Provide the (X, Y) coordinate of the cell's center where the given text is located.  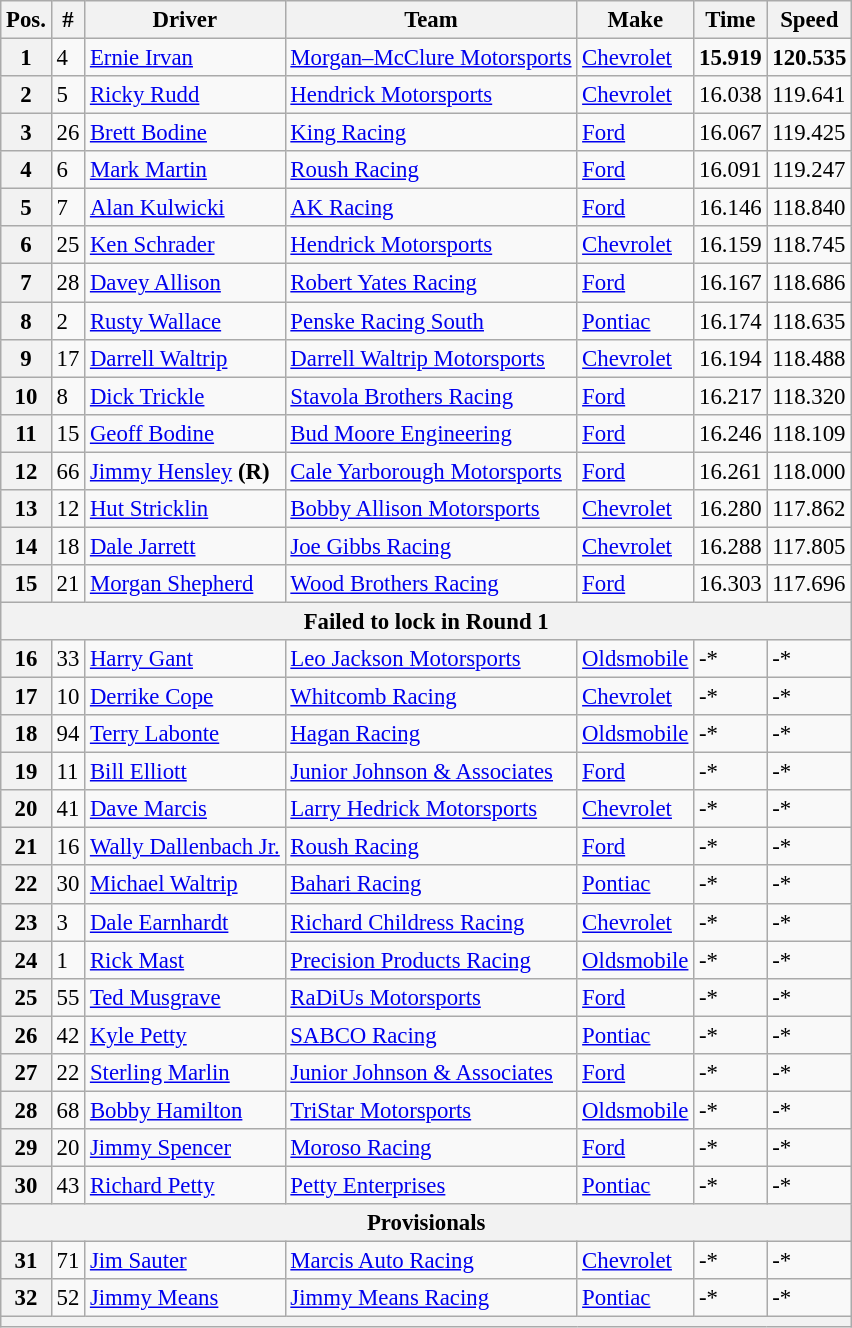
Richard Childress Racing (431, 922)
16.194 (730, 358)
Marcis Auto Racing (431, 1261)
29 (26, 1148)
Jimmy Hensley (R) (185, 471)
55 (68, 997)
Bill Elliott (185, 772)
Brett Bodine (185, 133)
Ted Musgrave (185, 997)
117.805 (810, 546)
Bahari Racing (431, 885)
118.745 (810, 245)
Rusty Wallace (185, 321)
SABCO Racing (431, 1035)
Dale Jarrett (185, 546)
16.217 (730, 396)
16.091 (730, 170)
Wally Dallenbach Jr. (185, 847)
Davey Allison (185, 283)
Bud Moore Engineering (431, 433)
118.109 (810, 433)
16.246 (730, 433)
14 (26, 546)
32 (26, 1298)
Darrell Waltrip (185, 358)
Team (431, 20)
Ernie Irvan (185, 58)
9 (26, 358)
Time (730, 20)
Petty Enterprises (431, 1185)
TriStar Motorsports (431, 1110)
16.261 (730, 471)
119.641 (810, 95)
AK Racing (431, 208)
RaDiUs Motorsports (431, 997)
16.159 (730, 245)
Bobby Allison Motorsports (431, 509)
Ken Schrader (185, 245)
Ricky Rudd (185, 95)
118.635 (810, 321)
Cale Yarborough Motorsports (431, 471)
Harry Gant (185, 659)
Joe Gibbs Racing (431, 546)
118.320 (810, 396)
118.840 (810, 208)
Sterling Marlin (185, 1073)
Jimmy Means Racing (431, 1298)
Penske Racing South (431, 321)
16.038 (730, 95)
Dave Marcis (185, 809)
Precision Products Racing (431, 960)
41 (68, 809)
33 (68, 659)
119.425 (810, 133)
118.488 (810, 358)
43 (68, 1185)
Bobby Hamilton (185, 1110)
120.535 (810, 58)
16.303 (730, 584)
Whitcomb Racing (431, 697)
13 (26, 509)
19 (26, 772)
Morgan–McClure Motorsports (431, 58)
16.067 (730, 133)
27 (26, 1073)
118.686 (810, 283)
Moroso Racing (431, 1148)
23 (26, 922)
Hagan Racing (431, 734)
31 (26, 1261)
Kyle Petty (185, 1035)
118.000 (810, 471)
King Racing (431, 133)
Dick Trickle (185, 396)
71 (68, 1261)
68 (68, 1110)
Driver (185, 20)
Robert Yates Racing (431, 283)
# (68, 20)
Geoff Bodine (185, 433)
117.696 (810, 584)
Larry Hedrick Motorsports (431, 809)
Michael Waltrip (185, 885)
Jimmy Means (185, 1298)
42 (68, 1035)
119.247 (810, 170)
Leo Jackson Motorsports (431, 659)
24 (26, 960)
94 (68, 734)
Mark Martin (185, 170)
Alan Kulwicki (185, 208)
Speed (810, 20)
66 (68, 471)
Richard Petty (185, 1185)
16.167 (730, 283)
Dale Earnhardt (185, 922)
Jimmy Spencer (185, 1148)
Derrike Cope (185, 697)
Pos. (26, 20)
Wood Brothers Racing (431, 584)
Stavola Brothers Racing (431, 396)
Morgan Shepherd (185, 584)
Provisionals (426, 1223)
16.146 (730, 208)
15.919 (730, 58)
52 (68, 1298)
Failed to lock in Round 1 (426, 621)
117.862 (810, 509)
Darrell Waltrip Motorsports (431, 358)
Hut Stricklin (185, 509)
16.280 (730, 509)
16.174 (730, 321)
16.288 (730, 546)
Rick Mast (185, 960)
Make (636, 20)
Terry Labonte (185, 734)
Jim Sauter (185, 1261)
